Capture the cell that displays the provided text and extract its (X, Y) central coordinate. 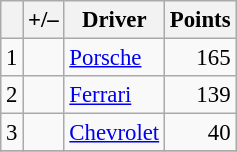
165 (200, 58)
3 (12, 133)
Porsche (114, 58)
40 (200, 133)
139 (200, 95)
+/– (44, 20)
Ferrari (114, 95)
1 (12, 58)
2 (12, 95)
Chevrolet (114, 133)
Points (200, 20)
Driver (114, 20)
